Extract the [X, Y] coordinate from the center of the cell holding the provided text.  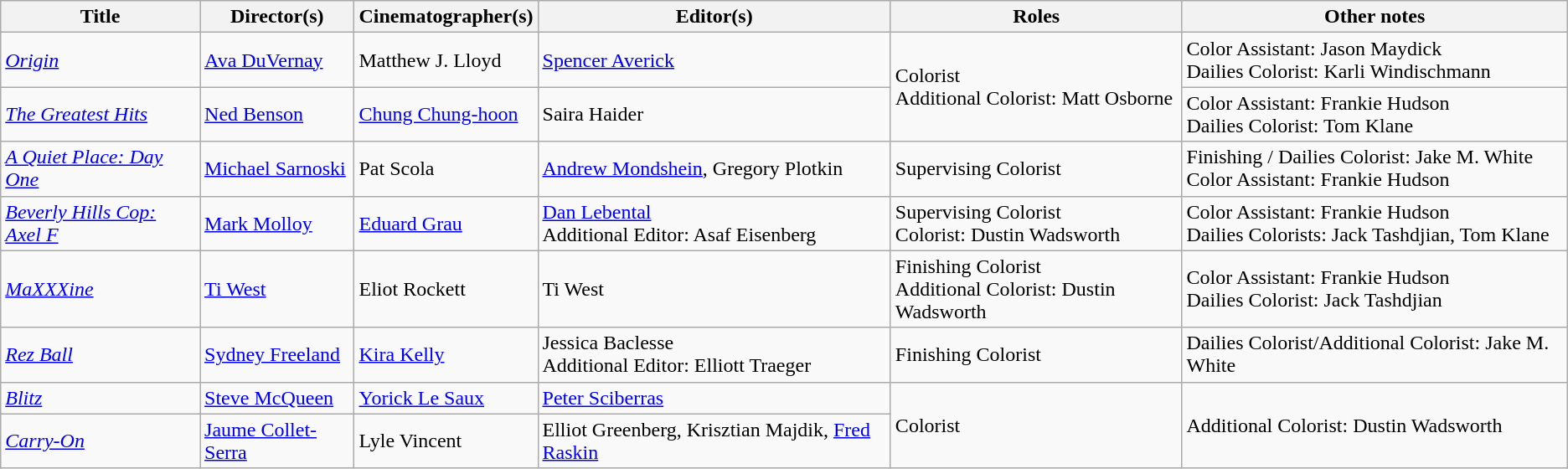
Lyle Vincent [446, 441]
Eduard Grau [446, 223]
Title [101, 17]
Finishing Colorist [1036, 355]
Jessica BaclesseAdditional Editor: Elliott Traeger [714, 355]
Sydney Freeland [277, 355]
MaXXXine [101, 289]
Saira Haider [714, 114]
Editor(s) [714, 17]
Additional Colorist: Dustin Wadsworth [1375, 425]
Color Assistant: Frankie HudsonDailies Colorist: Tom Klane [1375, 114]
Cinematographer(s) [446, 17]
Elliot Greenberg, Krisztian Majdik, Fred Raskin [714, 441]
Steve McQueen [277, 398]
Beverly Hills Cop: Axel F [101, 223]
A Quiet Place: Day One [101, 169]
Ava DuVernay [277, 60]
Roles [1036, 17]
Finishing ColoristAdditional Colorist: Dustin Wadsworth [1036, 289]
Mark Molloy [277, 223]
Director(s) [277, 17]
Michael Sarnoski [277, 169]
Supervising Colorist [1036, 169]
Color Assistant: Jason MaydickDailies Colorist: Karli Windischmann [1375, 60]
Ned Benson [277, 114]
ColoristAdditional Colorist: Matt Osborne [1036, 87]
Blitz [101, 398]
Finishing / Dailies Colorist: Jake M. WhiteColor Assistant: Frankie Hudson [1375, 169]
Pat Scola [446, 169]
Andrew Mondshein, Gregory Plotkin [714, 169]
Jaume Collet-Serra [277, 441]
Spencer Averick [714, 60]
Rez Ball [101, 355]
Supervising ColoristColorist: Dustin Wadsworth [1036, 223]
Colorist [1036, 425]
Chung Chung-hoon [446, 114]
The Greatest Hits [101, 114]
Matthew J. Lloyd [446, 60]
Yorick Le Saux [446, 398]
Eliot Rockett [446, 289]
Origin [101, 60]
Kira Kelly [446, 355]
Color Assistant: Frankie HudsonDailies Colorists: Jack Tashdjian, Tom Klane [1375, 223]
Other notes [1375, 17]
Color Assistant: Frankie HudsonDailies Colorist: Jack Tashdjian [1375, 289]
Dailies Colorist/Additional Colorist: Jake M. White [1375, 355]
Carry-On [101, 441]
Dan LebentalAdditional Editor: Asaf Eisenberg [714, 223]
Peter Sciberras [714, 398]
